Identify which cell holds the provided text, then report its (X, Y) central coordinate. 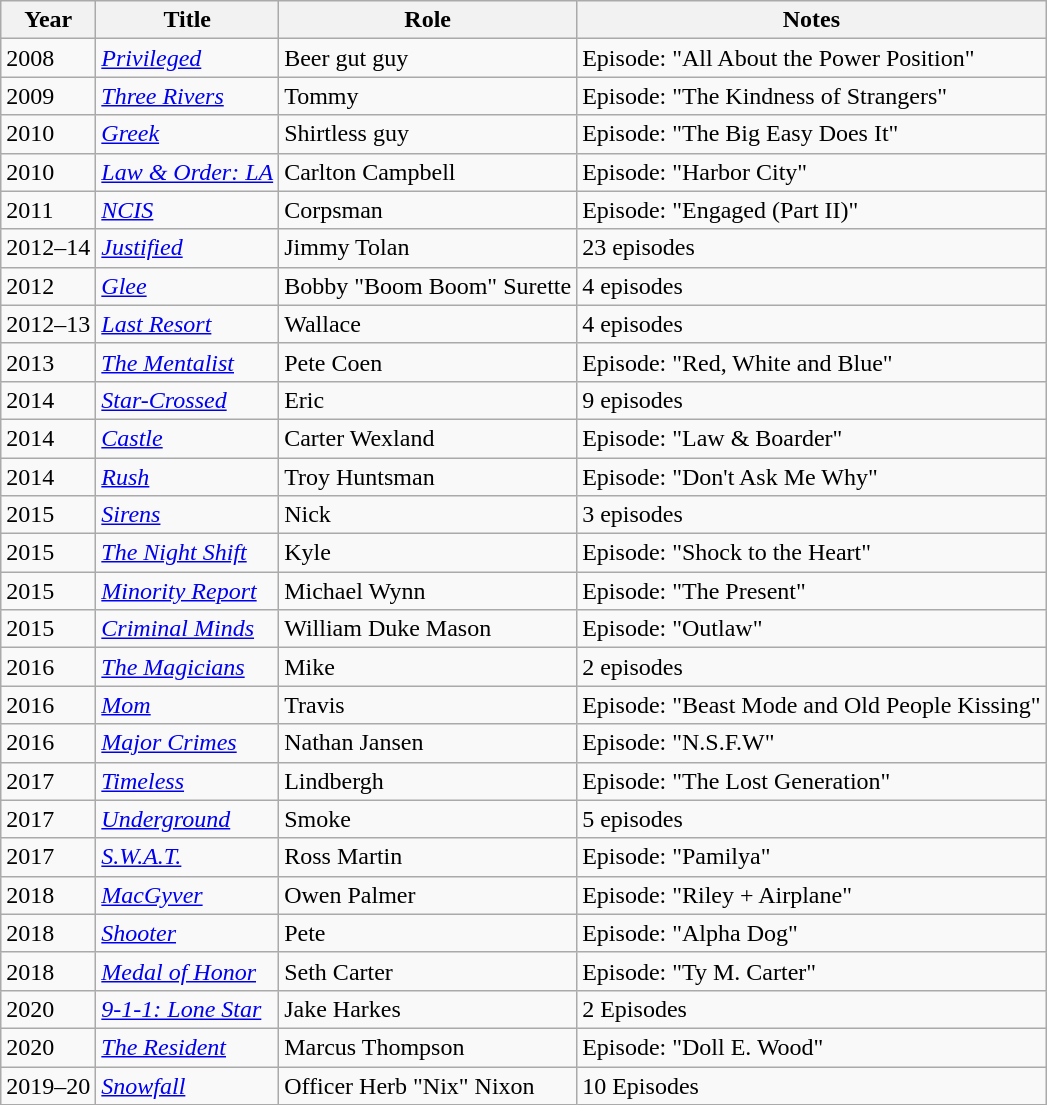
Episode: "Shock to the Heart" (812, 553)
Mom (188, 705)
5 episodes (812, 819)
MacGyver (188, 895)
Mike (428, 667)
Episode: "Doll E. Wood" (812, 1047)
Marcus Thompson (428, 1047)
Law & Order: LA (188, 172)
Beer gut guy (428, 58)
Smoke (428, 819)
2011 (48, 210)
Eric (428, 400)
Pete Coen (428, 362)
Episode: "Law & Boarder" (812, 438)
Title (188, 20)
2012 (48, 286)
Nick (428, 515)
Episode: "N.S.F.W" (812, 743)
Privileged (188, 58)
Episode: "The Present" (812, 591)
Rush (188, 477)
2013 (48, 362)
Officer Herb "Nix" Nixon (428, 1085)
Pete (428, 933)
Jake Harkes (428, 1009)
Travis (428, 705)
Castle (188, 438)
Notes (812, 20)
Seth Carter (428, 971)
Troy Huntsman (428, 477)
Episode: "Harbor City" (812, 172)
2008 (48, 58)
Wallace (428, 324)
Episode: "The Kindness of Strangers" (812, 96)
Episode: "The Big Easy Does It" (812, 134)
2009 (48, 96)
Medal of Honor (188, 971)
Episode: "All About the Power Position" (812, 58)
S.W.A.T. (188, 857)
9-1-1: Lone Star (188, 1009)
Carter Wexland (428, 438)
Episode: "Outlaw" (812, 629)
Lindbergh (428, 781)
Three Rivers (188, 96)
NCIS (188, 210)
Episode: "Alpha Dog" (812, 933)
The Magicians (188, 667)
Underground (188, 819)
Episode: "Riley + Airplane" (812, 895)
The Resident (188, 1047)
The Night Shift (188, 553)
Star-Crossed (188, 400)
Glee (188, 286)
9 episodes (812, 400)
Justified (188, 248)
Minority Report (188, 591)
Episode: "Don't Ask Me Why" (812, 477)
Episode: "Ty M. Carter" (812, 971)
Jimmy Tolan (428, 248)
Owen Palmer (428, 895)
Michael Wynn (428, 591)
Shooter (188, 933)
Episode: "Red, White and Blue" (812, 362)
Greek (188, 134)
10 Episodes (812, 1085)
Episode: "Pamilya" (812, 857)
William Duke Mason (428, 629)
Ross Martin (428, 857)
2 Episodes (812, 1009)
Year (48, 20)
Sirens (188, 515)
2012–14 (48, 248)
Tommy (428, 96)
Last Resort (188, 324)
2012–13 (48, 324)
Snowfall (188, 1085)
2019–20 (48, 1085)
Role (428, 20)
Episode: "Beast Mode and Old People Kissing" (812, 705)
Shirtless guy (428, 134)
Episode: "Engaged (Part II)" (812, 210)
Episode: "The Lost Generation" (812, 781)
Timeless (188, 781)
Kyle (428, 553)
23 episodes (812, 248)
3 episodes (812, 515)
The Mentalist (188, 362)
Major Crimes (188, 743)
2 episodes (812, 667)
Criminal Minds (188, 629)
Nathan Jansen (428, 743)
Corpsman (428, 210)
Bobby "Boom Boom" Surette (428, 286)
Carlton Campbell (428, 172)
